Search for the cell housing the specified text and yield its [X, Y] center coordinate. 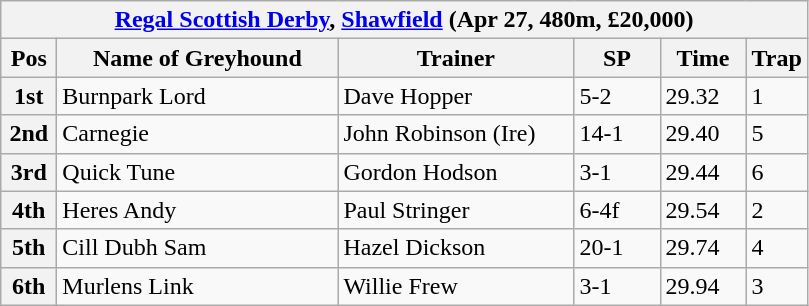
Time [703, 58]
Quick Tune [198, 172]
Trainer [456, 58]
Heres Andy [198, 210]
6 [776, 172]
Gordon Hodson [456, 172]
29.40 [703, 134]
1st [29, 96]
6th [29, 286]
29.94 [703, 286]
Paul Stringer [456, 210]
4 [776, 248]
1 [776, 96]
Regal Scottish Derby, Shawfield (Apr 27, 480m, £20,000) [404, 20]
5-2 [617, 96]
29.74 [703, 248]
5 [776, 134]
29.44 [703, 172]
2 [776, 210]
3 [776, 286]
6-4f [617, 210]
SP [617, 58]
Murlens Link [198, 286]
Hazel Dickson [456, 248]
Cill Dubh Sam [198, 248]
Burnpark Lord [198, 96]
4th [29, 210]
29.32 [703, 96]
5th [29, 248]
Dave Hopper [456, 96]
3rd [29, 172]
Pos [29, 58]
29.54 [703, 210]
Trap [776, 58]
John Robinson (Ire) [456, 134]
Willie Frew [456, 286]
Carnegie [198, 134]
14-1 [617, 134]
Name of Greyhound [198, 58]
2nd [29, 134]
20-1 [617, 248]
